Pinpoint the cell where the given text exists, returning its [x, y] midpoint coordinate. 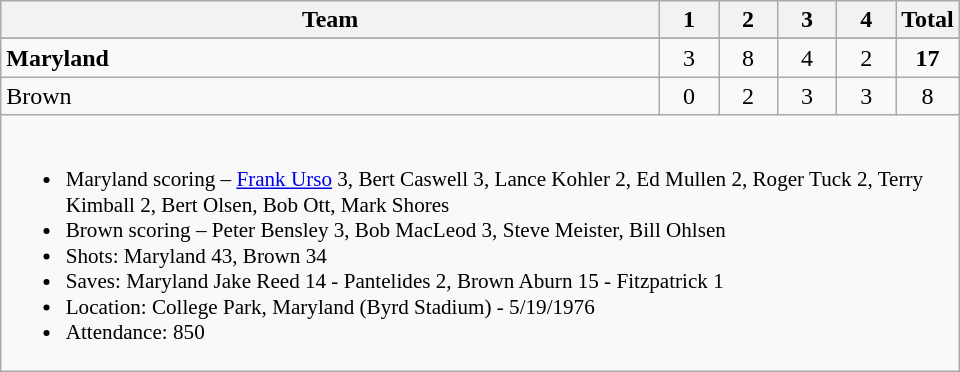
1 [688, 20]
17 [928, 58]
Brown [330, 96]
Maryland [330, 58]
Team [330, 20]
Total [928, 20]
0 [688, 96]
